Locate the cell with the specified text and output its [X, Y] center coordinate. 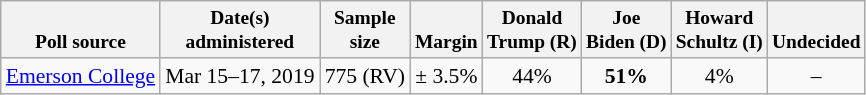
Undecided [816, 30]
HowardSchultz (I) [719, 30]
Date(s)administered [240, 30]
Emerson College [80, 76]
44% [532, 76]
– [816, 76]
Samplesize [366, 30]
51% [626, 76]
JoeBiden (D) [626, 30]
4% [719, 76]
Mar 15–17, 2019 [240, 76]
DonaldTrump (R) [532, 30]
Margin [446, 30]
775 (RV) [366, 76]
± 3.5% [446, 76]
Poll source [80, 30]
